Determine the [X, Y] coordinate at the center of the cell enclosing the given text.  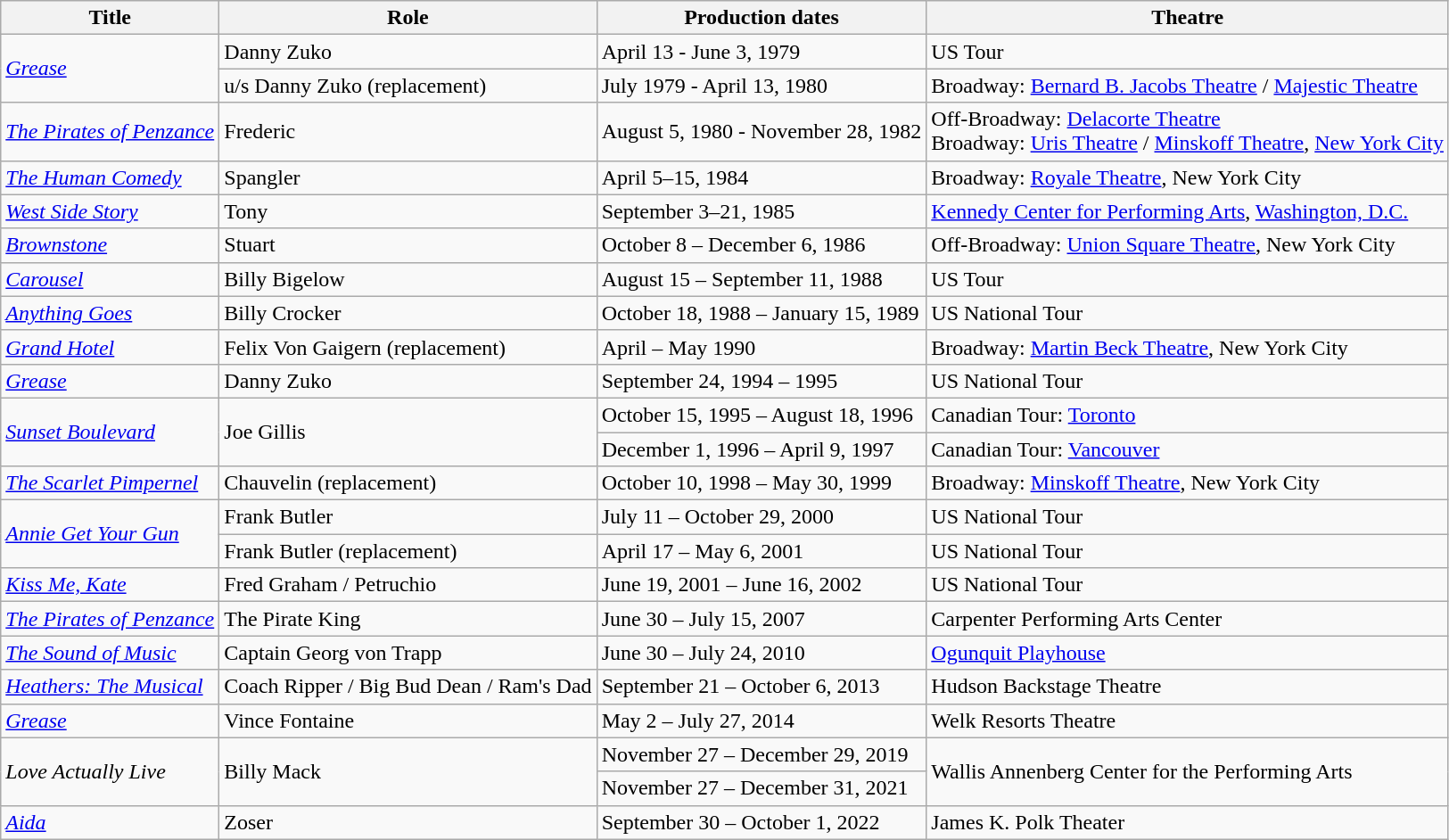
Broadway: Bernard B. Jacobs Theatre / Majestic Theatre [1188, 86]
August 15 – September 11, 1988 [762, 279]
October 18, 1988 – January 15, 1989 [762, 313]
Annie Get Your Gun [111, 534]
u/s Danny Zuko (replacement) [408, 86]
Carpenter Performing Arts Center [1188, 619]
Stuart [408, 245]
October 15, 1995 – August 18, 1996 [762, 415]
The Pirate King [408, 619]
Broadway: Royale Theatre, New York City [1188, 177]
Theatre [1188, 18]
Coach Ripper / Big Bud Dean / Ram's Dad [408, 687]
The Sound of Music [111, 653]
April 13 - June 3, 1979 [762, 52]
October 10, 1998 – May 30, 1999 [762, 483]
Billy Bigelow [408, 279]
West Side Story [111, 211]
April – May 1990 [762, 347]
Frank Butler [408, 517]
September 21 – October 6, 2013 [762, 687]
December 1, 1996 – April 9, 1997 [762, 449]
Hudson Backstage Theatre [1188, 687]
July 11 – October 29, 2000 [762, 517]
Brownstone [111, 245]
Ogunquit Playhouse [1188, 653]
Carousel [111, 279]
April 17 – May 6, 2001 [762, 551]
August 5, 1980 - November 28, 1982 [762, 132]
Vince Fontaine [408, 721]
Welk Resorts Theatre [1188, 721]
The Human Comedy [111, 177]
Title [111, 18]
September 24, 1994 – 1995 [762, 381]
Sunset Boulevard [111, 432]
November 27 – December 31, 2021 [762, 788]
Billy Mack [408, 771]
Broadway: Martin Beck Theatre, New York City [1188, 347]
Captain Georg von Trapp [408, 653]
Kiss Me, Kate [111, 585]
June 30 – July 24, 2010 [762, 653]
James K. Polk Theater [1188, 822]
Canadian Tour: Vancouver [1188, 449]
The Scarlet Pimpernel [111, 483]
Joe Gillis [408, 432]
Zoser [408, 822]
Heathers: The Musical [111, 687]
Production dates [762, 18]
Grand Hotel [111, 347]
Off-Broadway: Union Square Theatre, New York City [1188, 245]
Spangler [408, 177]
Frank Butler (replacement) [408, 551]
Felix Von Gaigern (replacement) [408, 347]
September 30 – October 1, 2022 [762, 822]
Off-Broadway: Delacorte TheatreBroadway: Uris Theatre / Minskoff Theatre, New York City [1188, 132]
June 30 – July 15, 2007 [762, 619]
Canadian Tour: Toronto [1188, 415]
Role [408, 18]
Billy Crocker [408, 313]
Wallis Annenberg Center for the Performing Arts [1188, 771]
Chauvelin (replacement) [408, 483]
July 1979 - April 13, 1980 [762, 86]
November 27 – December 29, 2019 [762, 754]
April 5–15, 1984 [762, 177]
Anything Goes [111, 313]
Love Actually Live [111, 771]
Aida [111, 822]
June 19, 2001 – June 16, 2002 [762, 585]
Fred Graham / Petruchio [408, 585]
Tony [408, 211]
October 8 – December 6, 1986 [762, 245]
May 2 – July 27, 2014 [762, 721]
Kennedy Center for Performing Arts, Washington, D.C. [1188, 211]
September 3–21, 1985 [762, 211]
Frederic [408, 132]
Broadway: Minskoff Theatre, New York City [1188, 483]
